Detect which cell encompasses the target text, then output its (x, y) center coordinate. 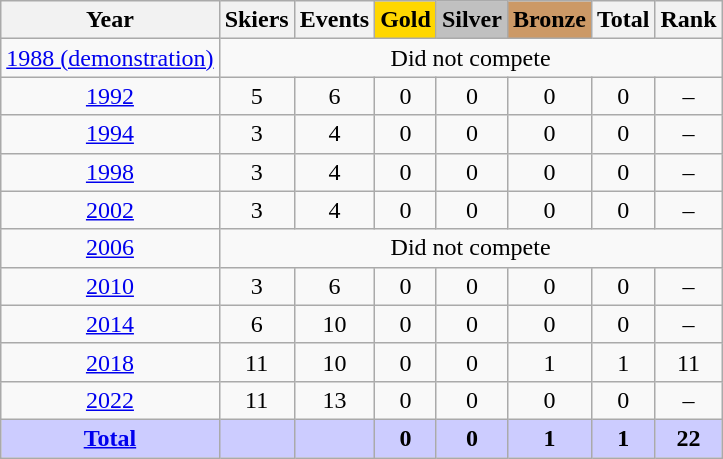
5 (256, 96)
Silver (472, 20)
1992 (110, 96)
2010 (110, 286)
2002 (110, 210)
Gold (406, 20)
2014 (110, 324)
13 (334, 400)
2018 (110, 362)
1988 (demonstration) (110, 58)
2022 (110, 400)
1994 (110, 134)
Events (334, 20)
22 (688, 438)
Rank (688, 20)
2006 (110, 248)
Bronze (549, 20)
1998 (110, 172)
Year (110, 20)
Skiers (256, 20)
